For the text-containing cell, return its midpoint in [x, y] coordinate format. 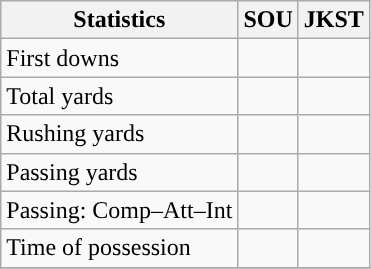
JKST [334, 20]
SOU [268, 20]
Statistics [120, 20]
Rushing yards [120, 134]
Total yards [120, 96]
First downs [120, 58]
Passing: Comp–Att–Int [120, 210]
Passing yards [120, 172]
Time of possession [120, 248]
